Return (x, y) of the center of cell containing provided text 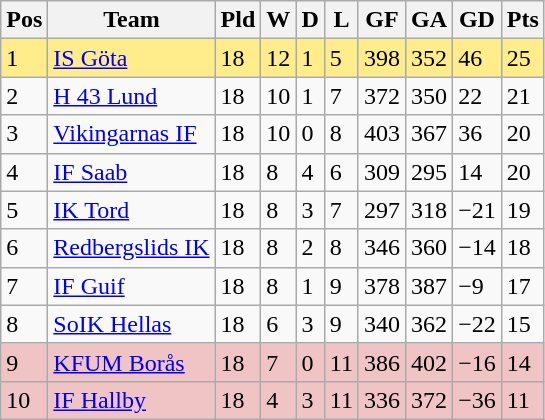
36 (478, 134)
GD (478, 20)
H 43 Lund (132, 96)
Pts (522, 20)
21 (522, 96)
17 (522, 286)
−22 (478, 324)
295 (430, 172)
402 (430, 362)
19 (522, 210)
352 (430, 58)
IF Guif (132, 286)
350 (430, 96)
336 (382, 400)
IK Tord (132, 210)
SoIK Hellas (132, 324)
297 (382, 210)
KFUM Borås (132, 362)
Pos (24, 20)
Vikingarnas IF (132, 134)
387 (430, 286)
22 (478, 96)
−9 (478, 286)
318 (430, 210)
IF Saab (132, 172)
378 (382, 286)
L (341, 20)
Team (132, 20)
346 (382, 248)
GF (382, 20)
−16 (478, 362)
W (278, 20)
Redbergslids IK (132, 248)
309 (382, 172)
362 (430, 324)
46 (478, 58)
398 (382, 58)
367 (430, 134)
IS Göta (132, 58)
12 (278, 58)
−36 (478, 400)
IF Hallby (132, 400)
386 (382, 362)
340 (382, 324)
Pld (238, 20)
−14 (478, 248)
360 (430, 248)
15 (522, 324)
−21 (478, 210)
D (310, 20)
25 (522, 58)
403 (382, 134)
GA (430, 20)
